Provide the (X, Y) coordinate of the cell's center where the given text is located.  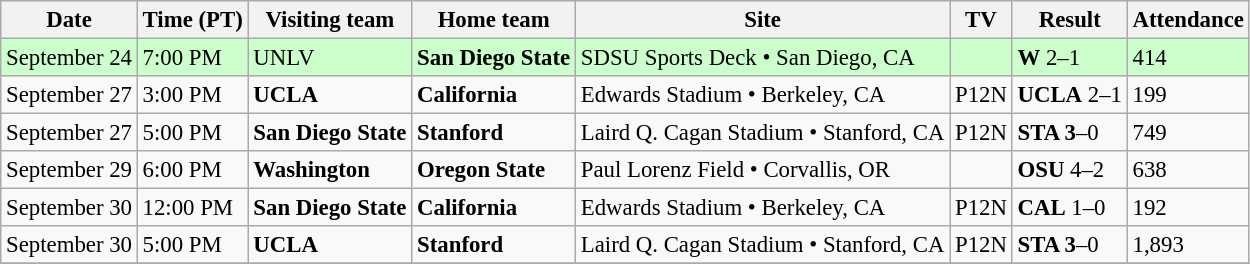
7:00 PM (192, 58)
CAL 1–0 (1070, 208)
TV (982, 20)
Site (763, 20)
3:00 PM (192, 95)
September 29 (69, 170)
414 (1188, 58)
Time (PT) (192, 20)
6:00 PM (192, 170)
Washington (330, 170)
W 2–1 (1070, 58)
Paul Lorenz Field • Corvallis, OR (763, 170)
12:00 PM (192, 208)
Date (69, 20)
749 (1188, 133)
Home team (494, 20)
SDSU Sports Deck • San Diego, CA (763, 58)
Oregon State (494, 170)
Attendance (1188, 20)
Visiting team (330, 20)
OSU 4–2 (1070, 170)
Result (1070, 20)
September 24 (69, 58)
192 (1188, 208)
199 (1188, 95)
638 (1188, 170)
UNLV (330, 58)
1,893 (1188, 245)
UCLA 2–1 (1070, 95)
